Return [X, Y] of the center of cell containing provided text 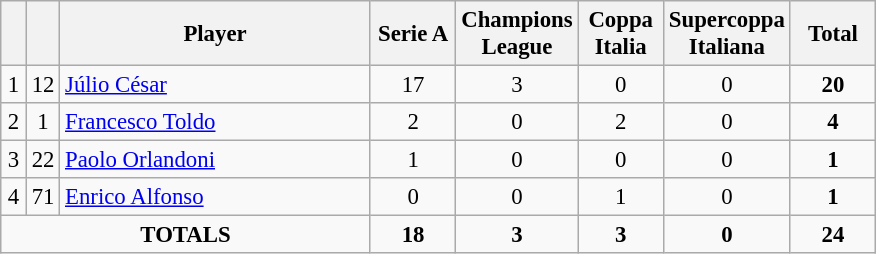
Coppa Italia [621, 34]
Total [833, 34]
Serie A [413, 34]
Júlio César [216, 85]
Supercoppa Italiana [728, 34]
17 [413, 85]
Champions League [517, 34]
71 [42, 197]
22 [42, 160]
Francesco Toldo [216, 122]
TOTALS [186, 235]
Player [216, 34]
12 [42, 85]
Paolo Orlandoni [216, 160]
24 [833, 235]
18 [413, 235]
20 [833, 85]
Enrico Alfonso [216, 197]
